Provide the [x, y] coordinate of the cell's center where the given text is located.  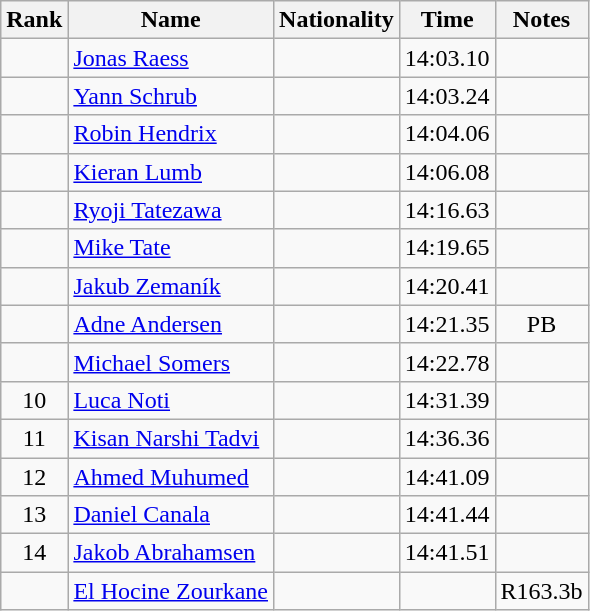
14:41.09 [447, 477]
Time [447, 20]
Jonas Raess [171, 58]
14:31.39 [447, 400]
10 [34, 400]
Kisan Narshi Tadvi [171, 438]
12 [34, 477]
Jakob Abrahamsen [171, 553]
14:19.65 [447, 248]
14:06.08 [447, 172]
Ahmed Muhumed [171, 477]
Nationality [337, 20]
11 [34, 438]
Luca Noti [171, 400]
14:22.78 [447, 362]
14:03.10 [447, 58]
14:16.63 [447, 210]
Rank [34, 20]
14:21.35 [447, 324]
Yann Schrub [171, 96]
R163.3b [542, 591]
Michael Somers [171, 362]
Daniel Canala [171, 515]
Mike Tate [171, 248]
Jakub Zemaník [171, 286]
14 [34, 553]
13 [34, 515]
Notes [542, 20]
14:04.06 [447, 134]
El Hocine Zourkane [171, 591]
Robin Hendrix [171, 134]
14:36.36 [447, 438]
Kieran Lumb [171, 172]
14:41.51 [447, 553]
PB [542, 324]
14:20.41 [447, 286]
14:03.24 [447, 96]
Ryoji Tatezawa [171, 210]
Adne Andersen [171, 324]
14:41.44 [447, 515]
Name [171, 20]
